For the text-containing cell, return its midpoint in [x, y] coordinate format. 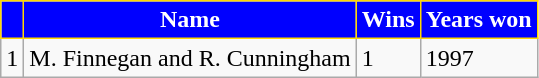
1997 [478, 58]
Name [190, 20]
M. Finnegan and R. Cunningham [190, 58]
Wins [388, 20]
Years won [478, 20]
